Pinpoint the cell where the given text exists, returning its [X, Y] midpoint coordinate. 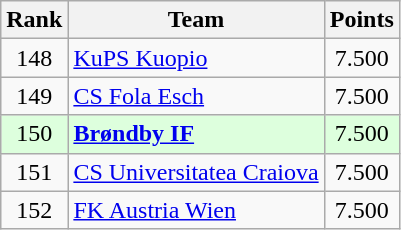
151 [34, 172]
Team [196, 20]
149 [34, 96]
CS Universitatea Craiova [196, 172]
150 [34, 134]
148 [34, 58]
CS Fola Esch [196, 96]
Brøndby IF [196, 134]
FK Austria Wien [196, 210]
Rank [34, 20]
Points [362, 20]
152 [34, 210]
KuPS Kuopio [196, 58]
